Output the (x, y) coordinate of the center of the cell containing the given text.  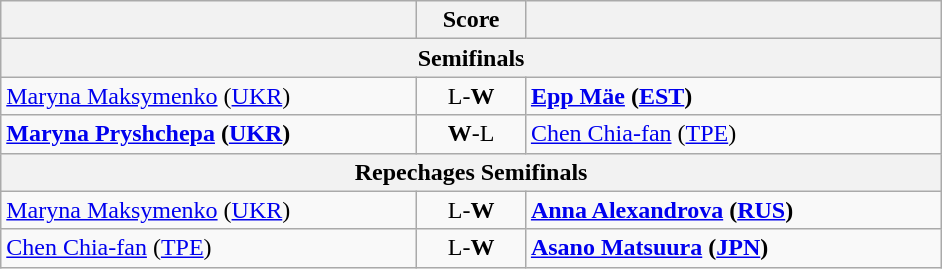
W-L (472, 134)
Repechages Semifinals (472, 172)
Maryna Pryshchepa (UKR) (209, 134)
Anna Alexandrova (RUS) (733, 210)
Semifinals (472, 58)
Score (472, 20)
Asano Matsuura (JPN) (733, 248)
Epp Mäe (EST) (733, 96)
